Provide the [x, y] coordinate of the cell's center where the given text is located.  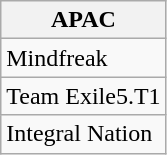
Team Exile5.T1 [84, 96]
Integral Nation [84, 134]
Mindfreak [84, 58]
APAC [84, 20]
